Find where the given text appears and provide that cell's center as [X, Y] coordinate. 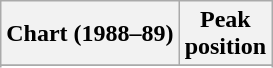
Chart (1988–89) [90, 34]
Peak position [225, 34]
